Find where the given text appears and provide that cell's center as [X, Y] coordinate. 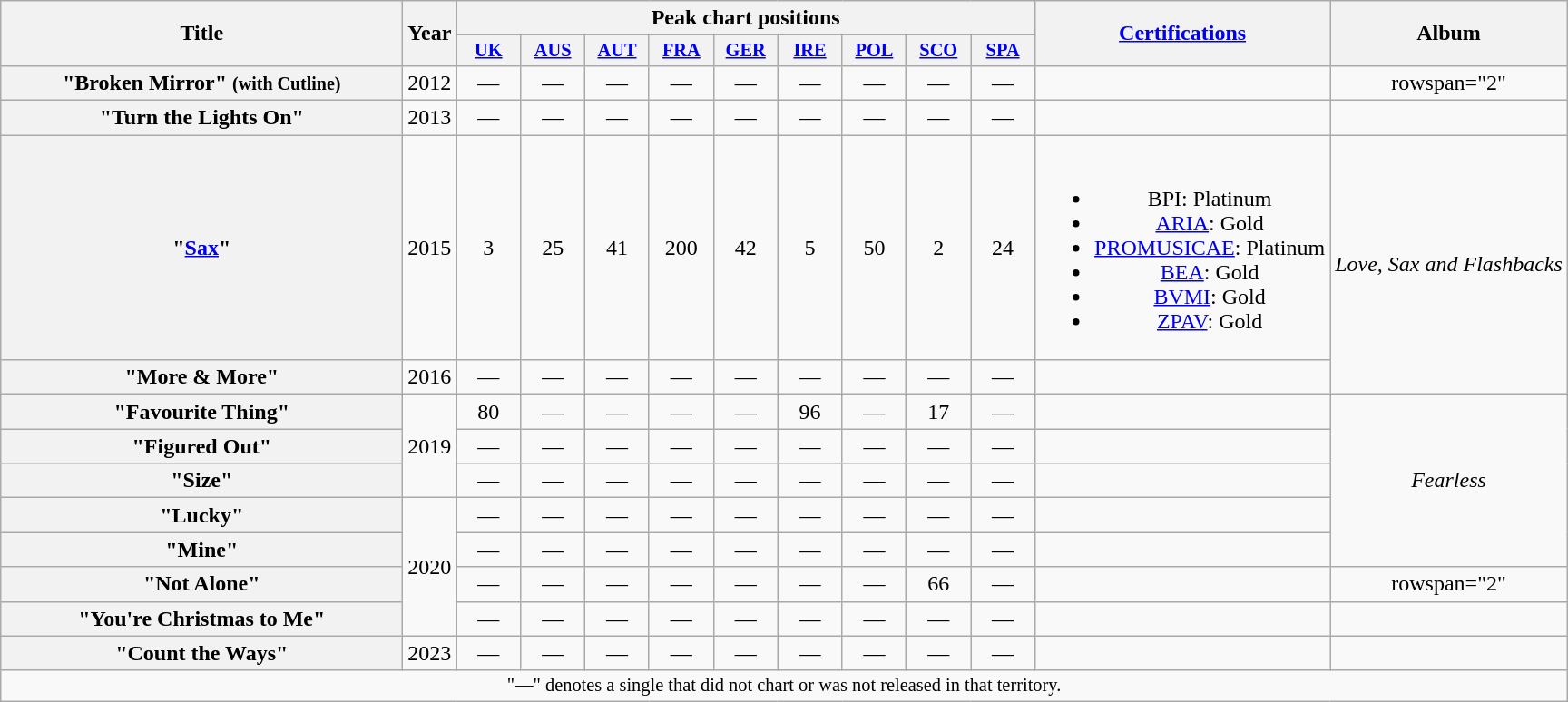
"Sax" [201, 248]
FRA [681, 51]
50 [875, 248]
"Favourite Thing" [201, 412]
96 [809, 412]
SCO [938, 51]
Album [1449, 34]
42 [746, 248]
Title [201, 34]
GER [746, 51]
80 [488, 412]
Fearless [1449, 481]
"You're Christmas to Me" [201, 619]
2013 [430, 118]
"Count the Ways" [201, 653]
"Figured Out" [201, 446]
5 [809, 248]
Certifications [1183, 34]
"Not Alone" [201, 584]
"More & More" [201, 377]
"Broken Mirror" (with Cutline) [201, 83]
"Mine" [201, 550]
UK [488, 51]
"Size" [201, 481]
2023 [430, 653]
24 [1004, 248]
"Turn the Lights On" [201, 118]
2016 [430, 377]
2020 [430, 567]
AUT [617, 51]
Year [430, 34]
IRE [809, 51]
2012 [430, 83]
3 [488, 248]
"Lucky" [201, 515]
25 [554, 248]
2 [938, 248]
17 [938, 412]
66 [938, 584]
200 [681, 248]
AUS [554, 51]
BPI: PlatinumARIA: GoldPROMUSICAE: PlatinumBEA: GoldBVMI: GoldZPAV: Gold [1183, 248]
2019 [430, 446]
Peak chart positions [746, 18]
SPA [1004, 51]
Love, Sax and Flashbacks [1449, 265]
POL [875, 51]
41 [617, 248]
"—" denotes a single that did not chart or was not released in that territory. [784, 686]
2015 [430, 248]
